Determine the [x, y] coordinate at the center of the cell enclosing the given text.  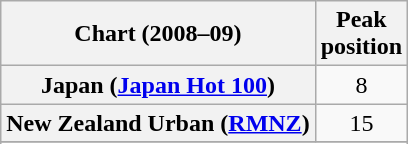
Chart (2008–09) [158, 34]
New Zealand Urban (RMNZ) [158, 123]
15 [361, 123]
Japan (Japan Hot 100) [158, 85]
Peakposition [361, 34]
8 [361, 85]
